For the text-containing cell, return its midpoint in (X, Y) coordinate format. 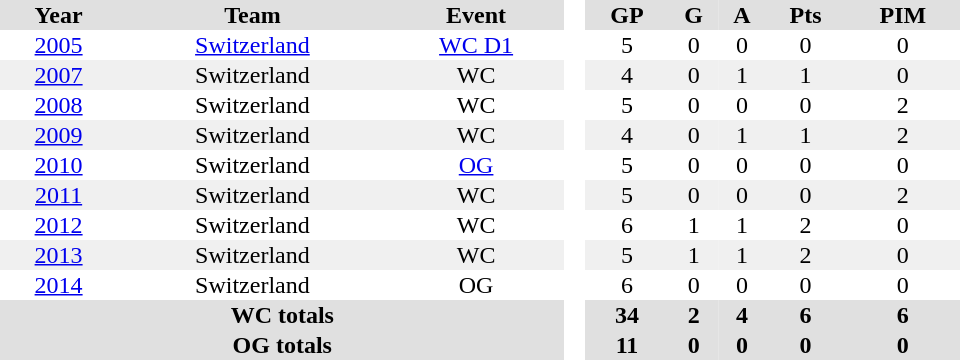
2005 (58, 45)
2013 (58, 255)
A (742, 15)
PIM (903, 15)
Event (476, 15)
OG totals (282, 345)
Team (252, 15)
34 (626, 315)
G (694, 15)
2007 (58, 75)
Pts (805, 15)
2014 (58, 285)
GP (626, 15)
2012 (58, 225)
Year (58, 15)
11 (626, 345)
WC totals (282, 315)
2011 (58, 195)
2009 (58, 135)
WC D1 (476, 45)
2008 (58, 105)
2010 (58, 165)
